Scan for the cell matching the given text and deliver its [X, Y] coordinate at center. 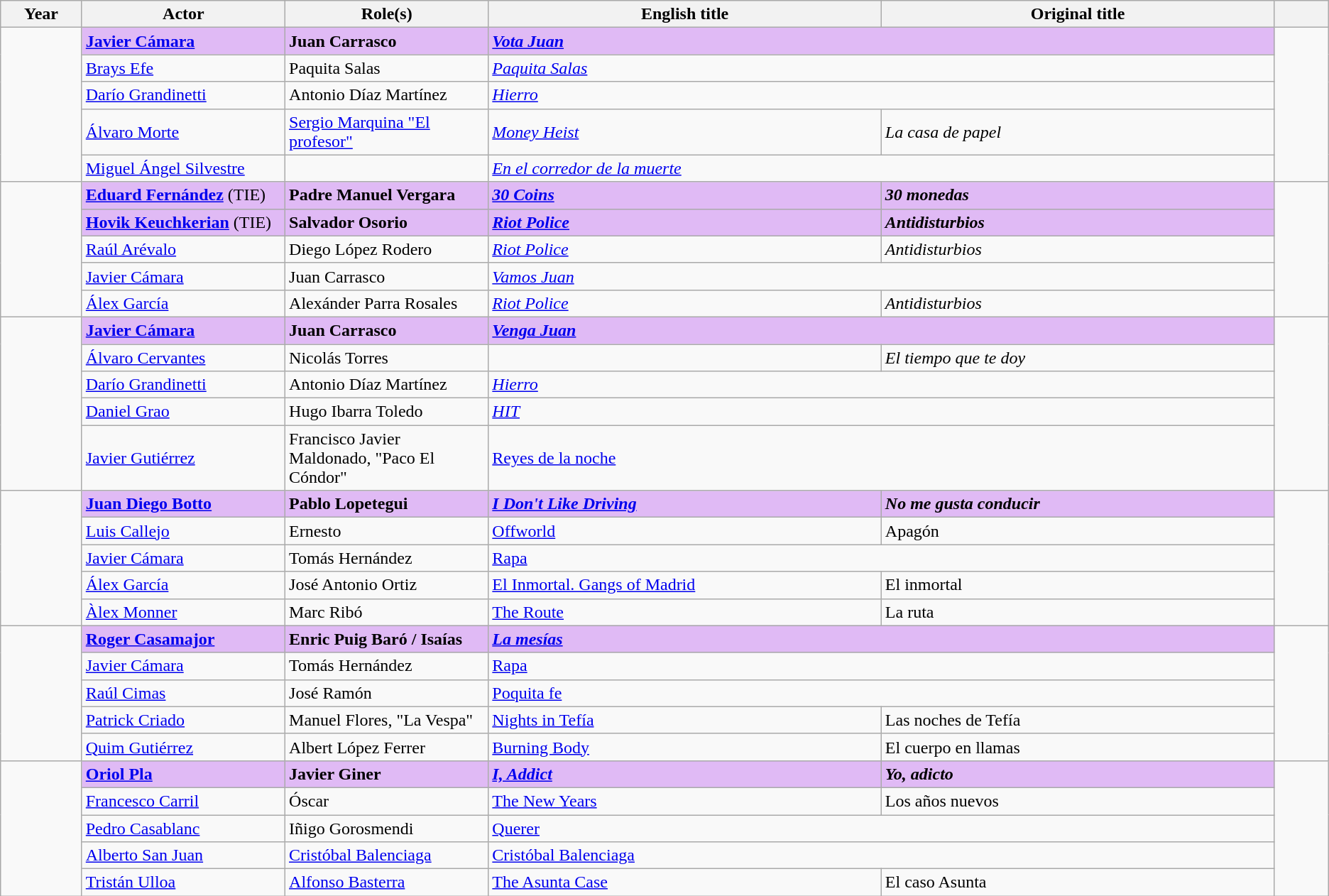
Poquita fe [882, 693]
The Asunta Case [685, 883]
Reyes de la noche [882, 458]
Vamos Juan [882, 276]
Juan Diego Botto [183, 504]
Alexánder Parra Rosales [387, 303]
Iñigo Gorosmendi [387, 829]
José Antonio Ortiz [387, 585]
Diego López Rodero [387, 249]
José Ramón [387, 693]
Alberto San Juan [183, 856]
The Route [685, 612]
Year [41, 14]
Las noches de Tefía [1078, 720]
Francisco Javier Maldonado, "Paco El Cóndor" [387, 458]
Javier Gutiérrez [183, 458]
Padre Manuel Vergara [387, 195]
Raúl Arévalo [183, 249]
Brays Efe [183, 68]
Salvador Osorio [387, 222]
El cuerpo en llamas [1078, 747]
La ruta [1078, 612]
Pedro Casablanc [183, 829]
Alfonso Basterra [387, 883]
Querer [882, 829]
Patrick Criado [183, 720]
Daniel Grao [183, 412]
El caso Asunta [1078, 883]
The New Years [685, 801]
I, Addict [685, 774]
Álvaro Cervantes [183, 357]
Money Heist [685, 132]
Venga Juan [882, 330]
Hugo Ibarra Toledo [387, 412]
English title [685, 14]
Raúl Cimas [183, 693]
Javier Giner [387, 774]
Original title [1078, 14]
Óscar [387, 801]
Burning Body [685, 747]
Los años nuevos [1078, 801]
Nicolás Torres [387, 357]
30 Coins [685, 195]
Manuel Flores, "La Vespa" [387, 720]
El tiempo que te doy [1078, 357]
Offworld [685, 531]
La mesías [882, 639]
Quim Gutiérrez [183, 747]
Sergio Marquina "El profesor" [387, 132]
Miguel Ángel Silvestre [183, 168]
Yo, adicto [1078, 774]
Nights in Tefía [685, 720]
Oriol Pla [183, 774]
El inmortal [1078, 585]
Álvaro Morte [183, 132]
En el corredor de la muerte [882, 168]
Luis Callejo [183, 531]
I Don't Like Driving [685, 504]
Eduard Fernández (TIE) [183, 195]
Pablo Lopetegui [387, 504]
Vota Juan [882, 41]
Hovik Keuchkerian (TIE) [183, 222]
30 monedas [1078, 195]
Marc Ribó [387, 612]
HIT [882, 412]
Roger Casamajor [183, 639]
Ernesto [387, 531]
Apagón [1078, 531]
La casa de papel [1078, 132]
Albert López Ferrer [387, 747]
Francesco Carril [183, 801]
Actor [183, 14]
El Inmortal. Gangs of Madrid [685, 585]
Role(s) [387, 14]
Enric Puig Baró / Isaías [387, 639]
No me gusta conducir [1078, 504]
Àlex Monner [183, 612]
Tristán Ulloa [183, 883]
